For the text-containing cell, return its midpoint in (x, y) coordinate format. 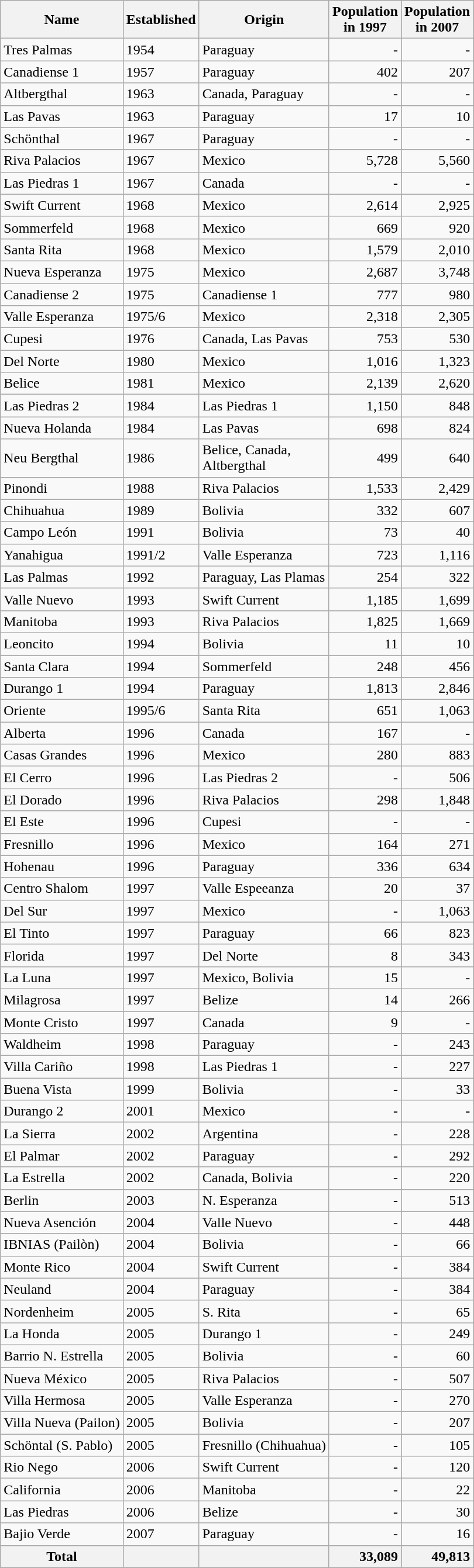
Fresnillo (62, 844)
Rio Nego (62, 1467)
Valle Espeeanza (264, 889)
266 (438, 1000)
Oriente (62, 711)
1992 (161, 577)
Nueva Esperanza (62, 272)
Barrio N. Estrella (62, 1356)
Centro Shalom (62, 889)
Argentina (264, 1134)
65 (438, 1311)
Villa Hermosa (62, 1401)
120 (438, 1467)
164 (365, 844)
Schöntal (S. Pablo) (62, 1445)
167 (365, 733)
Las Piedras (62, 1512)
292 (438, 1156)
16 (438, 1534)
280 (365, 755)
Name (62, 20)
S. Rita (264, 1311)
30 (438, 1512)
1954 (161, 50)
499 (365, 458)
823 (438, 933)
Tres Palmas (62, 50)
17 (365, 116)
Alberta (62, 733)
Durango 2 (62, 1111)
1,016 (365, 361)
753 (365, 339)
1995/6 (161, 711)
La Estrella (62, 1178)
Fresnillo (Chihuahua) (264, 1445)
33,089 (365, 1556)
2,687 (365, 272)
1,825 (365, 621)
506 (438, 778)
El Cerro (62, 778)
1988 (161, 488)
20 (365, 889)
Villa Cariño (62, 1067)
El Dorado (62, 800)
1,185 (365, 599)
1989 (161, 510)
Chihuahua (62, 510)
634 (438, 866)
Belice (62, 384)
Del Sur (62, 911)
8 (365, 955)
Leoncito (62, 644)
824 (438, 428)
3,748 (438, 272)
El Tinto (62, 933)
1,699 (438, 599)
1976 (161, 339)
Pinondi (62, 488)
448 (438, 1222)
1986 (161, 458)
530 (438, 339)
Las Palmas (62, 577)
Altbergthal (62, 94)
Canadiense 2 (62, 294)
2,620 (438, 384)
1,150 (365, 406)
Total (62, 1556)
254 (365, 577)
248 (365, 666)
2,846 (438, 689)
883 (438, 755)
Yanahigua (62, 555)
14 (365, 1000)
698 (365, 428)
2003 (161, 1200)
227 (438, 1067)
40 (438, 533)
Nueva Asención (62, 1222)
Population in 1997 (365, 20)
49,813 (438, 1556)
2,139 (365, 384)
1,579 (365, 250)
1975/6 (161, 317)
2,305 (438, 317)
105 (438, 1445)
2,010 (438, 250)
1,533 (365, 488)
2,429 (438, 488)
723 (365, 555)
456 (438, 666)
920 (438, 227)
Canada, Bolivia (264, 1178)
Origin (264, 20)
402 (365, 72)
Estab­lished (161, 20)
Bajio Verde (62, 1534)
Buena Vista (62, 1089)
322 (438, 577)
Hohenau (62, 866)
5,560 (438, 161)
777 (365, 294)
Monte Rico (62, 1267)
El Este (62, 822)
1991 (161, 533)
243 (438, 1045)
607 (438, 510)
1,813 (365, 689)
507 (438, 1378)
La Honda (62, 1334)
2,614 (365, 205)
15 (365, 978)
Waldheim (62, 1045)
La Sierra (62, 1134)
Santa Clara (62, 666)
2,925 (438, 205)
1981 (161, 384)
332 (365, 510)
848 (438, 406)
Nordenheim (62, 1311)
651 (365, 711)
5,728 (365, 161)
37 (438, 889)
La Luna (62, 978)
Schönthal (62, 139)
Campo León (62, 533)
El Palmar (62, 1156)
271 (438, 844)
N. Esperanza (264, 1200)
California (62, 1490)
669 (365, 227)
1991/2 (161, 555)
Nueva México (62, 1378)
11 (365, 644)
1,116 (438, 555)
1,848 (438, 800)
513 (438, 1200)
2001 (161, 1111)
1999 (161, 1089)
640 (438, 458)
Belice, Canada, Altbergthal (264, 458)
73 (365, 533)
Berlin (62, 1200)
Canada, Las Pavas (264, 339)
IBNIAS (Pailòn) (62, 1245)
270 (438, 1401)
Casas Grandes (62, 755)
Paraguay, Las Plamas (264, 577)
980 (438, 294)
Monte Cristo (62, 1023)
220 (438, 1178)
1,323 (438, 361)
Neuland (62, 1289)
Villa Nueva (Pailon) (62, 1423)
298 (365, 800)
Nueva Holanda (62, 428)
2007 (161, 1534)
22 (438, 1490)
9 (365, 1023)
Florida (62, 955)
Mexico, Bolivia (264, 978)
1957 (161, 72)
343 (438, 955)
Milagrosa (62, 1000)
Populationin 2007 (438, 20)
2,318 (365, 317)
33 (438, 1089)
1980 (161, 361)
Canada, Paraguay (264, 94)
228 (438, 1134)
1,669 (438, 621)
336 (365, 866)
249 (438, 1334)
60 (438, 1356)
Neu Bergthal (62, 458)
